For the text-containing cell, return its midpoint in [x, y] coordinate format. 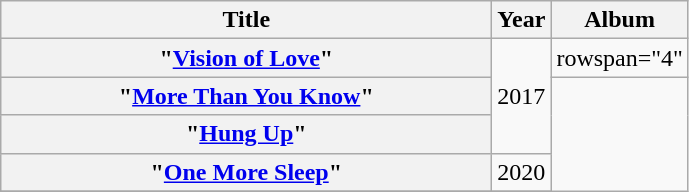
"More Than You Know" [246, 96]
Album [620, 20]
2017 [522, 96]
"Hung Up" [246, 134]
Year [522, 20]
"Vision of Love" [246, 58]
Title [246, 20]
"One More Sleep" [246, 172]
rowspan="4" [620, 58]
2020 [522, 172]
